Return the (X, Y) coordinate for the center point of the cell that contains the specified text.  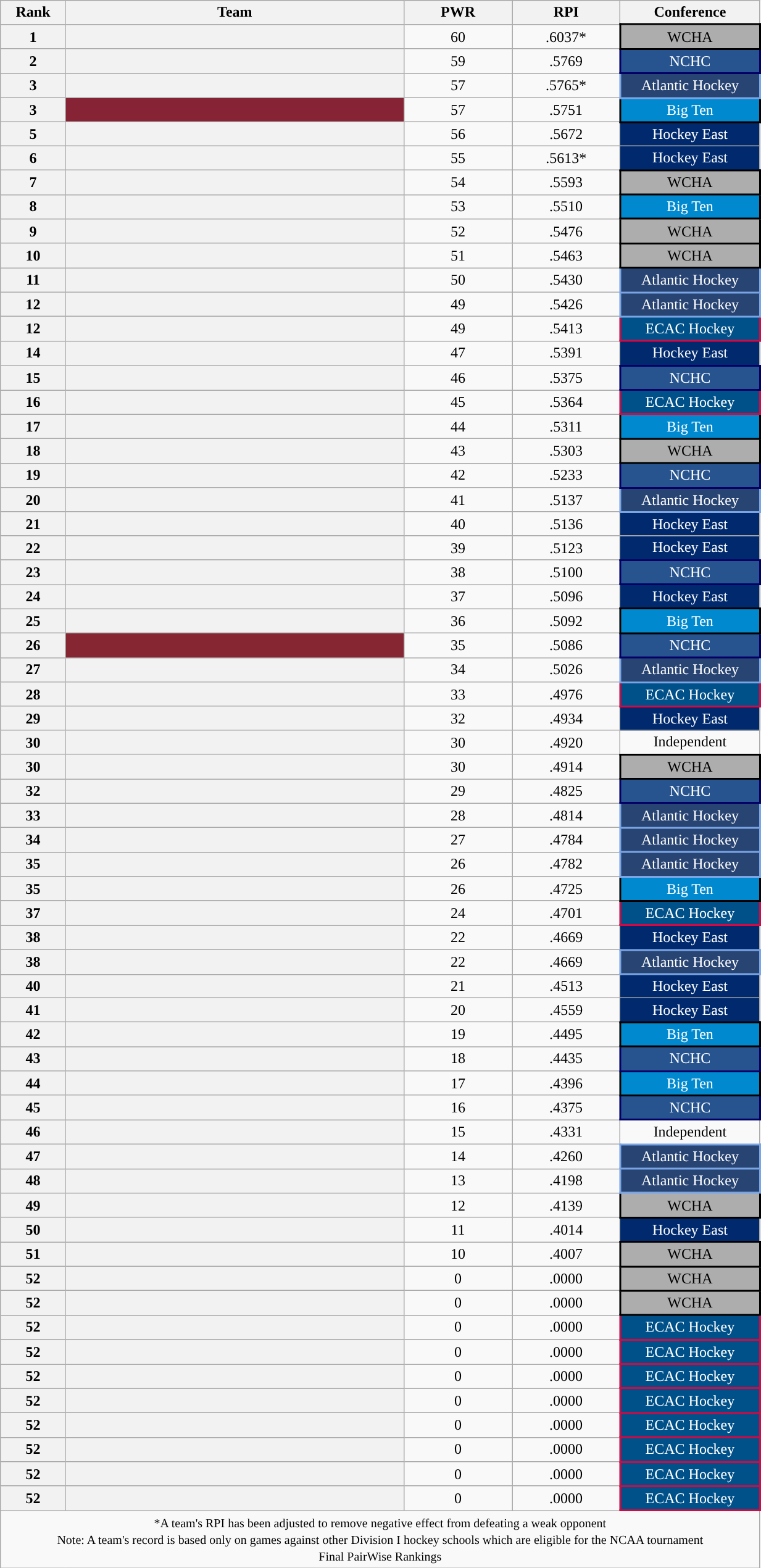
.5510 (567, 207)
.5123 (567, 548)
.5086 (567, 646)
.4920 (567, 742)
.5391 (567, 353)
1 (33, 37)
39 (458, 548)
.5096 (567, 596)
.5413 (567, 329)
25 (33, 621)
.5765* (567, 86)
.4139 (567, 1206)
.5364 (567, 402)
.5613* (567, 158)
.5100 (567, 572)
.4396 (567, 1083)
.4559 (567, 1010)
.5751 (567, 110)
.4914 (567, 767)
.4007 (567, 1254)
36 (458, 621)
RPI (567, 12)
23 (33, 572)
.4814 (567, 815)
.5430 (567, 280)
PWR (458, 12)
60 (458, 37)
Conference (690, 12)
.5311 (567, 427)
.4782 (567, 864)
.4701 (567, 913)
9 (33, 231)
.5426 (567, 304)
Team (235, 12)
.6037* (567, 37)
.4331 (567, 1132)
2 (33, 61)
56 (458, 135)
Rank (33, 12)
.4495 (567, 1035)
53 (458, 207)
48 (33, 1181)
.4375 (567, 1107)
.5092 (567, 621)
.4784 (567, 840)
55 (458, 158)
.5026 (567, 670)
13 (458, 1181)
.4825 (567, 791)
.4513 (567, 986)
.4725 (567, 889)
7 (33, 182)
.5476 (567, 231)
.4976 (567, 694)
.4260 (567, 1156)
8 (33, 207)
.5769 (567, 61)
.4435 (567, 1059)
54 (458, 182)
.5463 (567, 256)
.5233 (567, 475)
.5375 (567, 378)
.5137 (567, 500)
.5136 (567, 523)
.5303 (567, 451)
.4934 (567, 719)
5 (33, 135)
.4198 (567, 1181)
59 (458, 61)
.4014 (567, 1230)
6 (33, 158)
.5593 (567, 182)
.5672 (567, 135)
